For the text-containing cell, return its midpoint in (x, y) coordinate format. 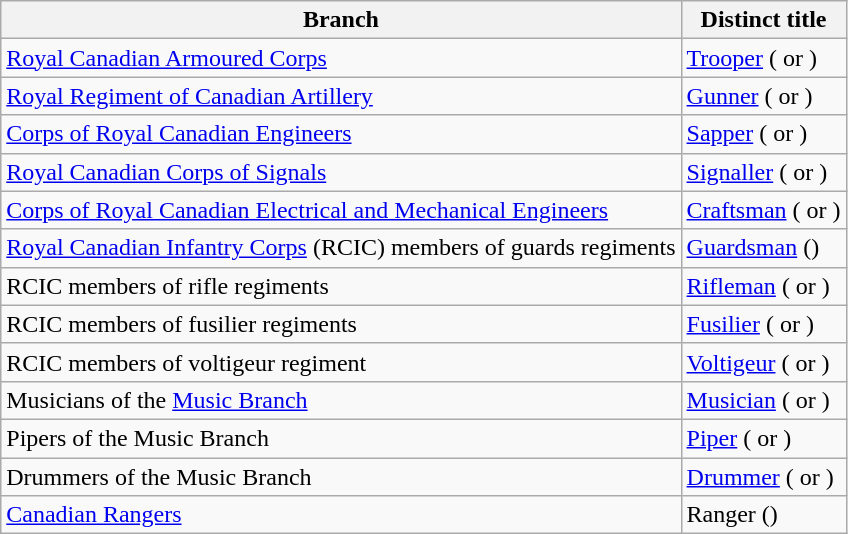
Distinct title (764, 20)
Pipers of the Music Branch (341, 438)
Drummers of the Music Branch (341, 477)
Signaller ( or ) (764, 172)
RCIC members of rifle regiments (341, 286)
Voltigeur ( or ) (764, 362)
Drummer ( or ) (764, 477)
Royal Regiment of Canadian Artillery (341, 96)
RCIC members of fusilier regiments (341, 324)
Canadian Rangers (341, 515)
Sapper ( or ) (764, 134)
Corps of Royal Canadian Engineers (341, 134)
Guardsman () (764, 248)
Royal Canadian Armoured Corps (341, 58)
Musician ( or ) (764, 400)
Corps of Royal Canadian Electrical and Mechanical Engineers (341, 210)
Rifleman ( or ) (764, 286)
Royal Canadian Infantry Corps (RCIC) members of guards regiments (341, 248)
Gunner ( or ) (764, 96)
Musicians of the Music Branch (341, 400)
Ranger () (764, 515)
Trooper ( or ) (764, 58)
Craftsman ( or ) (764, 210)
Fusilier ( or ) (764, 324)
Royal Canadian Corps of Signals (341, 172)
Piper ( or ) (764, 438)
RCIC members of voltigeur regiment (341, 362)
Branch (341, 20)
